Scan for the cell matching the given text and deliver its [X, Y] coordinate at center. 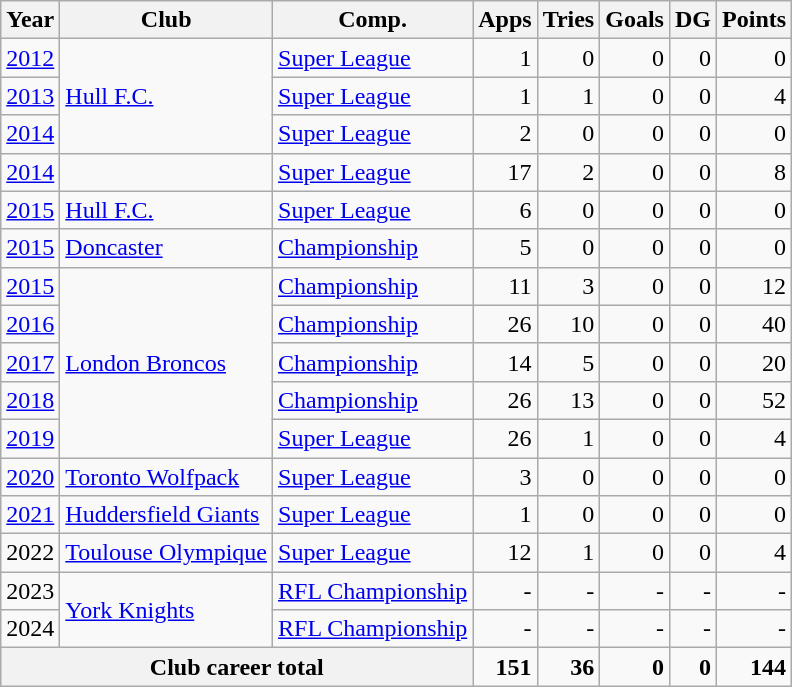
Toulouse Olympique [166, 553]
36 [568, 667]
17 [505, 172]
10 [568, 324]
2020 [30, 477]
2019 [30, 438]
Doncaster [166, 248]
Comp. [373, 20]
11 [505, 286]
2016 [30, 324]
Club [166, 20]
20 [754, 362]
2017 [30, 362]
2023 [30, 591]
Goals [635, 20]
2024 [30, 629]
Toronto Wolfpack [166, 477]
151 [505, 667]
Huddersfield Giants [166, 515]
Points [754, 20]
London Broncos [166, 362]
40 [754, 324]
2018 [30, 400]
Apps [505, 20]
2012 [30, 58]
13 [568, 400]
Tries [568, 20]
York Knights [166, 610]
2022 [30, 553]
Year [30, 20]
8 [754, 172]
2013 [30, 96]
52 [754, 400]
144 [754, 667]
DG [692, 20]
Club career total [237, 667]
14 [505, 362]
2021 [30, 515]
6 [505, 210]
